Scan for the cell matching the given text and deliver its (x, y) coordinate at center. 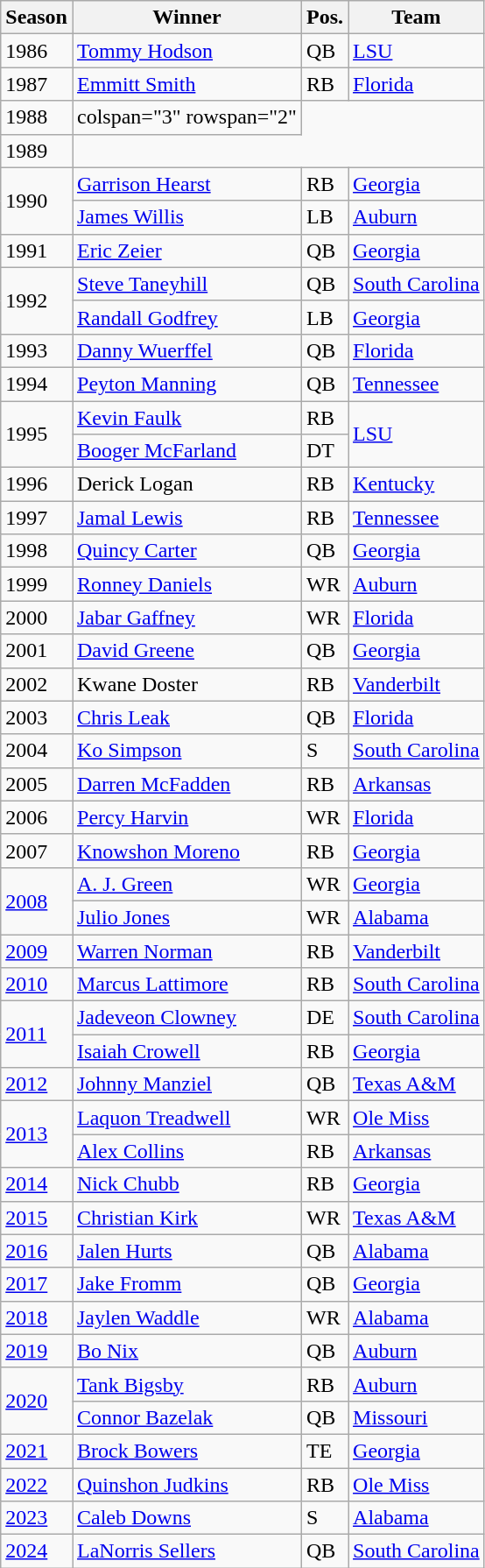
2009 (37, 950)
Percy Harvin (186, 817)
colspan="3" rowspan="2" (186, 117)
2021 (37, 1451)
2003 (37, 717)
2005 (37, 784)
2001 (37, 651)
2013 (37, 1134)
Jamal Lewis (186, 518)
2012 (37, 1084)
Nick Chubb (186, 1184)
Missouri (417, 1417)
2010 (37, 985)
Knowshon Moreno (186, 851)
1991 (37, 251)
Derick Logan (186, 484)
Randall Godfrey (186, 317)
A. J. Green (186, 884)
Tommy Hodson (186, 51)
Season (37, 18)
2008 (37, 901)
Emmitt Smith (186, 84)
Bo Nix (186, 1351)
Julio Jones (186, 917)
2024 (37, 1551)
2016 (37, 1251)
1999 (37, 584)
2004 (37, 751)
1990 (37, 201)
Danny Wuerffel (186, 350)
2020 (37, 1401)
Quinshon Judkins (186, 1485)
Kentucky (417, 484)
Connor Bazelak (186, 1417)
Caleb Downs (186, 1518)
Kwane Doster (186, 684)
Ko Simpson (186, 751)
1987 (37, 84)
Quincy Carter (186, 551)
Jabar Gaffney (186, 618)
Booger McFarland (186, 451)
2002 (37, 684)
Steve Taneyhill (186, 284)
Pos. (324, 18)
Team (417, 18)
Jake Fromm (186, 1284)
2014 (37, 1184)
Johnny Manziel (186, 1084)
2006 (37, 817)
Alex Collins (186, 1151)
2015 (37, 1218)
2018 (37, 1317)
1986 (37, 51)
Darren McFadden (186, 784)
2007 (37, 851)
Laquon Treadwell (186, 1118)
1998 (37, 551)
LaNorris Sellers (186, 1551)
David Greene (186, 651)
1989 (37, 151)
2011 (37, 1035)
Warren Norman (186, 950)
James Willis (186, 217)
2023 (37, 1518)
Chris Leak (186, 717)
2000 (37, 618)
Marcus Lattimore (186, 985)
Brock Bowers (186, 1451)
Jalen Hurts (186, 1251)
Kevin Faulk (186, 418)
Ronney Daniels (186, 584)
Garrison Hearst (186, 184)
1996 (37, 484)
Christian Kirk (186, 1218)
Winner (186, 18)
Jaylen Waddle (186, 1317)
1994 (37, 384)
2022 (37, 1485)
Jadeveon Clowney (186, 1018)
1993 (37, 350)
DT (324, 451)
Eric Zeier (186, 251)
DE (324, 1018)
Peyton Manning (186, 384)
1992 (37, 300)
1988 (37, 117)
2017 (37, 1284)
TE (324, 1451)
2019 (37, 1351)
1997 (37, 518)
1995 (37, 434)
Isaiah Crowell (186, 1051)
Tank Bigsby (186, 1384)
